Detect which cell encompasses the target text, then output its [x, y] center coordinate. 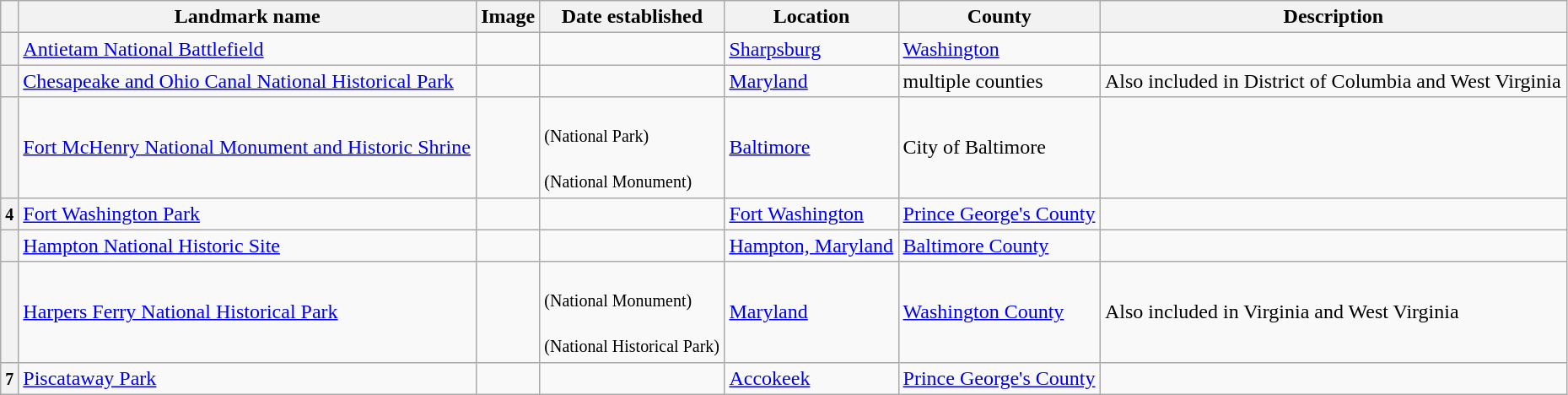
Date established [633, 17]
Washington County [999, 312]
Also included in District of Columbia and West Virginia [1333, 81]
City of Baltimore [999, 147]
7 [10, 378]
(National Monument) (National Historical Park) [633, 312]
Landmark name [248, 17]
Also included in Virginia and West Virginia [1333, 312]
Image [508, 17]
Baltimore County [999, 246]
Hampton National Historic Site [248, 246]
Baltimore [811, 147]
Fort Washington [811, 214]
Piscataway Park [248, 378]
4 [10, 214]
multiple counties [999, 81]
(National Park) (National Monument) [633, 147]
Location [811, 17]
Sharpsburg [811, 49]
Description [1333, 17]
Accokeek [811, 378]
Hampton, Maryland [811, 246]
Antietam National Battlefield [248, 49]
Fort Washington Park [248, 214]
Harpers Ferry National Historical Park [248, 312]
Washington [999, 49]
County [999, 17]
Chesapeake and Ohio Canal National Historical Park [248, 81]
Fort McHenry National Monument and Historic Shrine [248, 147]
